Detect which cell encompasses the target text, then output its (X, Y) center coordinate. 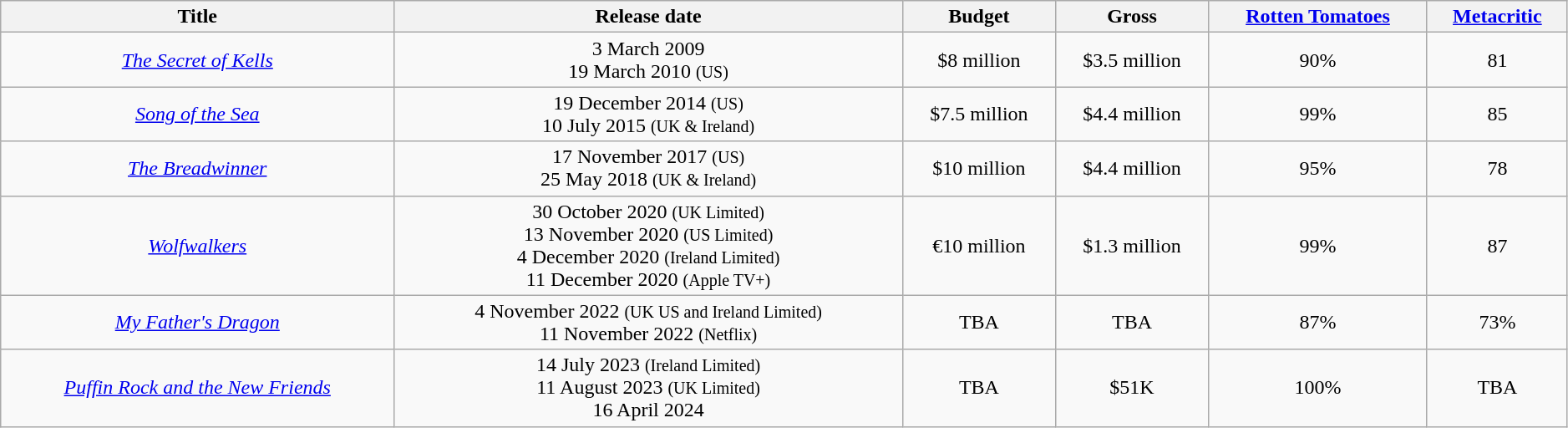
Gross (1131, 17)
Puffin Rock and the New Friends (197, 388)
78 (1497, 169)
Rotten Tomatoes (1318, 17)
Song of the Sea (197, 114)
19 December 2014 (US) 10 July 2015 (UK & Ireland) (648, 114)
$3.5 million (1131, 60)
100% (1318, 388)
Wolfwalkers (197, 246)
81 (1497, 60)
The Breadwinner (197, 169)
Title (197, 17)
$51K (1131, 388)
87% (1318, 323)
17 November 2017 (US)25 May 2018 (UK & Ireland) (648, 169)
$1.3 million (1131, 246)
73% (1497, 323)
30 October 2020 (UK Limited)13 November 2020 (US Limited)4 December 2020 (Ireland Limited)11 December 2020 (Apple TV+) (648, 246)
Release date (648, 17)
The Secret of Kells (197, 60)
Budget (979, 17)
14 July 2023 (Ireland Limited)11 August 2023 (UK Limited)16 April 2024 (648, 388)
3 March 2009 19 March 2010 (US) (648, 60)
$7.5 million (979, 114)
My Father's Dragon (197, 323)
85 (1497, 114)
$8 million (979, 60)
95% (1318, 169)
Metacritic (1497, 17)
4 November 2022 (UK US and Ireland Limited)11 November 2022 (Netflix) (648, 323)
€10 million (979, 246)
90% (1318, 60)
$10 million (979, 169)
87 (1497, 246)
